Output the (X, Y) coordinate of the center of the cell containing the given text.  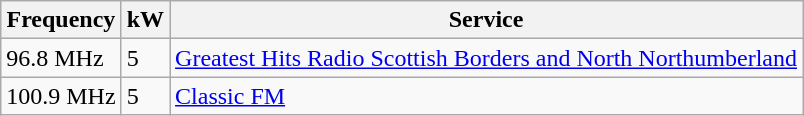
Frequency (61, 20)
96.8 MHz (61, 58)
Greatest Hits Radio Scottish Borders and North Northumberland (486, 58)
Classic FM (486, 96)
kW (145, 20)
Service (486, 20)
100.9 MHz (61, 96)
